Return the (X, Y) coordinate for the center point of the cell that contains the specified text.  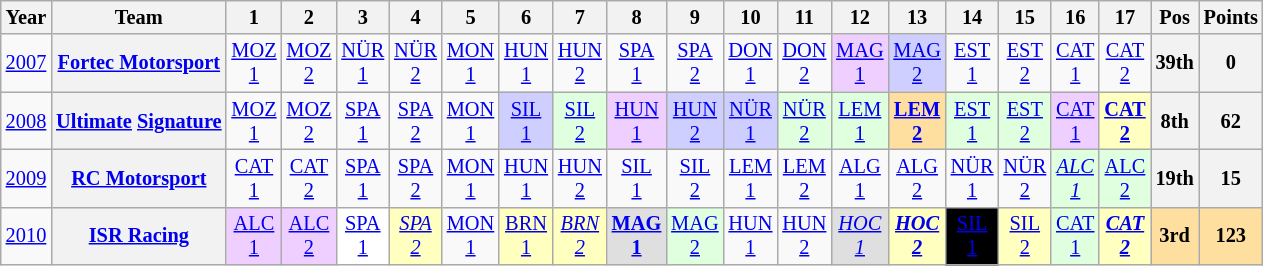
3rd (1175, 236)
9 (694, 17)
2008 (26, 121)
ISR Racing (138, 236)
19th (1175, 178)
1 (254, 17)
13 (916, 17)
BRN2 (580, 236)
2007 (26, 63)
7 (580, 17)
DON1 (751, 63)
5 (470, 17)
39th (1175, 63)
14 (972, 17)
ALG1 (860, 178)
62 (1231, 121)
17 (1124, 17)
6 (526, 17)
DON2 (804, 63)
Ultimate Signature (138, 121)
Team (138, 17)
3 (362, 17)
Fortec Motorsport (138, 63)
HOC2 (916, 236)
Points (1231, 17)
Pos (1175, 17)
123 (1231, 236)
2010 (26, 236)
16 (1075, 17)
4 (416, 17)
12 (860, 17)
8th (1175, 121)
ALG2 (916, 178)
11 (804, 17)
BRN1 (526, 236)
2 (308, 17)
0 (1231, 63)
10 (751, 17)
HOC1 (860, 236)
Year (26, 17)
8 (637, 17)
RC Motorsport (138, 178)
2009 (26, 178)
